Detect which cell encompasses the target text, then output its (x, y) center coordinate. 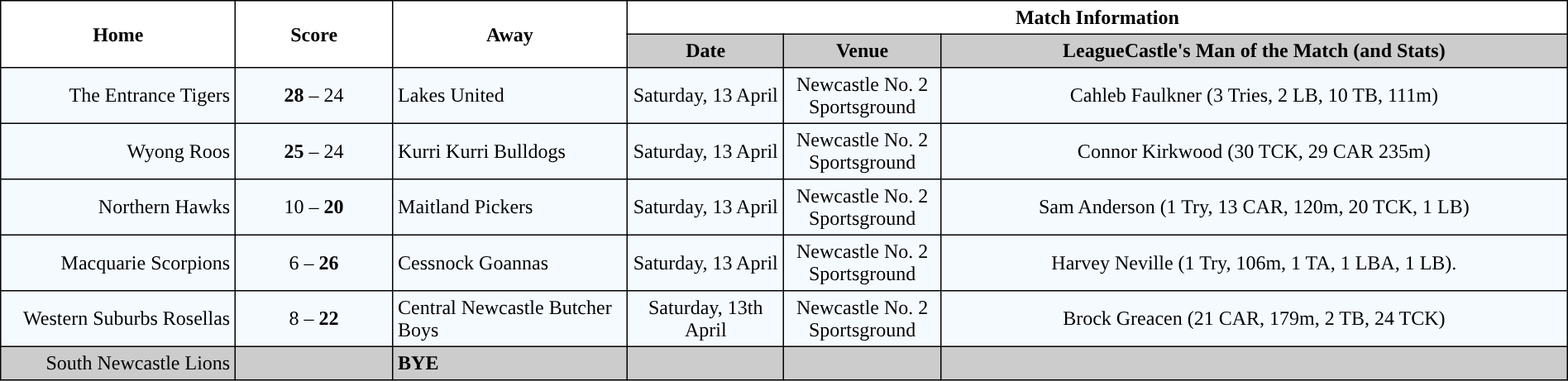
Saturday, 13th April (706, 319)
6 – 26 (314, 263)
Central Newcastle Butcher Boys (509, 319)
Connor Kirkwood (30 TCK, 29 CAR 235m) (1254, 151)
Sam Anderson (1 Try, 13 CAR, 120m, 20 TCK, 1 LB) (1254, 207)
Lakes United (509, 96)
Cessnock Goannas (509, 263)
Venue (862, 50)
25 – 24 (314, 151)
South Newcastle Lions (118, 363)
LeagueCastle's Man of the Match (and Stats) (1254, 50)
Macquarie Scorpions (118, 263)
Away (509, 35)
Cahleb Faulkner (3 Tries, 2 LB, 10 TB, 111m) (1254, 96)
Harvey Neville (1 Try, 106m, 1 TA, 1 LBA, 1 LB). (1254, 263)
The Entrance Tigers (118, 96)
Northern Hawks (118, 207)
Western Suburbs Rosellas (118, 319)
Wyong Roos (118, 151)
10 – 20 (314, 207)
Score (314, 35)
BYE (509, 363)
Brock Greacen (21 CAR, 179m, 2 TB, 24 TCK) (1254, 319)
Match Information (1098, 17)
Maitland Pickers (509, 207)
28 – 24 (314, 96)
8 – 22 (314, 319)
Home (118, 35)
Date (706, 50)
Kurri Kurri Bulldogs (509, 151)
